Extract the [x, y] coordinate from the center of the cell holding the provided text.  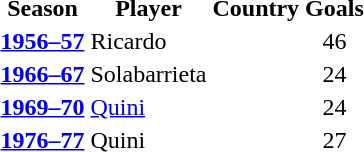
Quini [148, 107]
Solabarrieta [148, 74]
Ricardo [148, 41]
